Extract the (x, y) coordinate from the center of the cell holding the provided text.  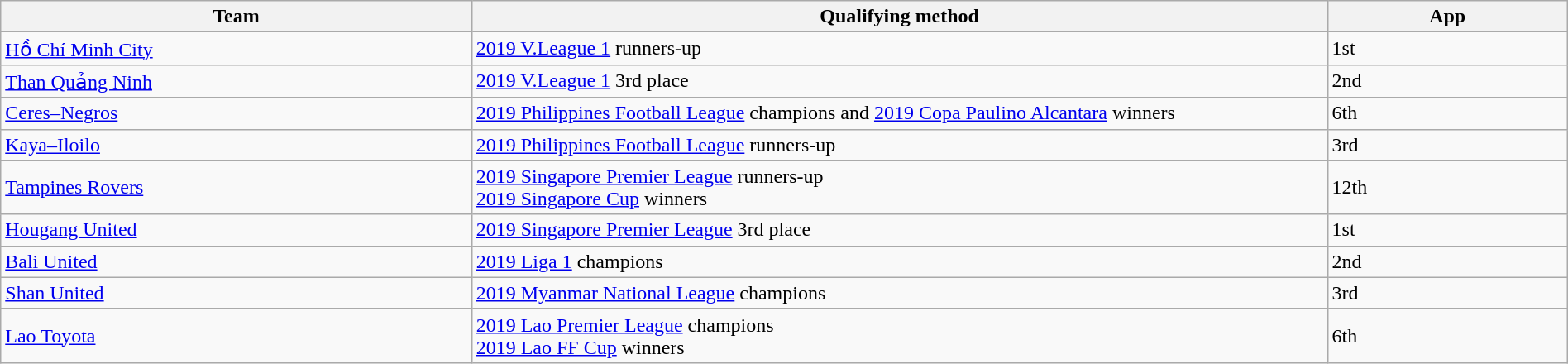
Kaya–Iloilo (237, 145)
Lao Toyota (237, 336)
2019 Singapore Premier League 3rd place (900, 230)
12th (1447, 187)
Shan United (237, 293)
Ceres–Negros (237, 113)
Hồ Chí Minh City (237, 49)
2019 V.League 1 3rd place (900, 81)
App (1447, 17)
2019 Philippines Football League champions and 2019 Copa Paulino Alcantara winners (900, 113)
Hougang United (237, 230)
Team (237, 17)
2019 Lao Premier League champions2019 Lao FF Cup winners (900, 336)
2019 Philippines Football League runners-up (900, 145)
2019 Singapore Premier League runners-up2019 Singapore Cup winners (900, 187)
2019 Myanmar National League champions (900, 293)
Qualifying method (900, 17)
Tampines Rovers (237, 187)
Bali United (237, 261)
2019 Liga 1 champions (900, 261)
2019 V.League 1 runners-up (900, 49)
Than Quảng Ninh (237, 81)
